Pinpoint the cell where the given text exists, returning its [X, Y] midpoint coordinate. 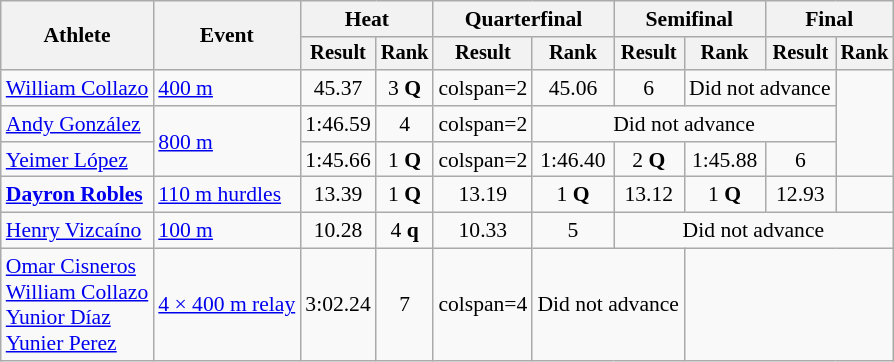
Athlete [78, 36]
Omar CisnerosWilliam CollazoYunior DíazYunier Perez [78, 305]
Final [829, 19]
400 m [226, 88]
10.33 [482, 231]
13.19 [482, 195]
4 q [405, 231]
13.39 [338, 195]
colspan=4 [482, 305]
Event [226, 36]
800 m [226, 142]
2 Q [649, 160]
3 Q [405, 88]
12.93 [800, 195]
5 [572, 231]
45.06 [572, 88]
Quarterfinal [523, 19]
1:45.66 [338, 160]
100 m [226, 231]
William Collazo [78, 88]
Heat [366, 19]
4 × 400 m relay [226, 305]
1:45.88 [724, 160]
10.28 [338, 231]
4 [405, 124]
3:02.24 [338, 305]
13.12 [649, 195]
1:46.40 [572, 160]
110 m hurdles [226, 195]
Semifinal [690, 19]
45.37 [338, 88]
Andy González [78, 124]
1:46.59 [338, 124]
Henry Vizcaíno [78, 231]
Dayron Robles [78, 195]
Yeimer López [78, 160]
7 [405, 305]
